Identify which cell holds the provided text, then report its [X, Y] central coordinate. 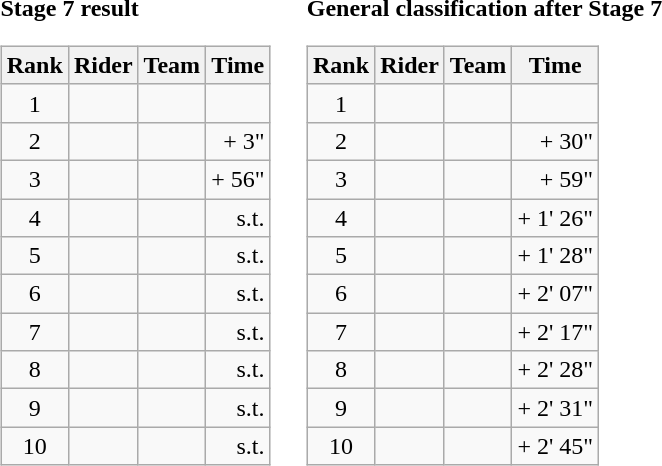
+ 1' 26" [556, 217]
+ 2' 07" [556, 294]
+ 2' 28" [556, 370]
+ 2' 17" [556, 332]
+ 2' 45" [556, 446]
+ 3" [238, 141]
+ 30" [556, 141]
+ 56" [238, 179]
+ 59" [556, 179]
+ 2' 31" [556, 408]
+ 1' 28" [556, 256]
